Capture the cell that displays the provided text and extract its (X, Y) central coordinate. 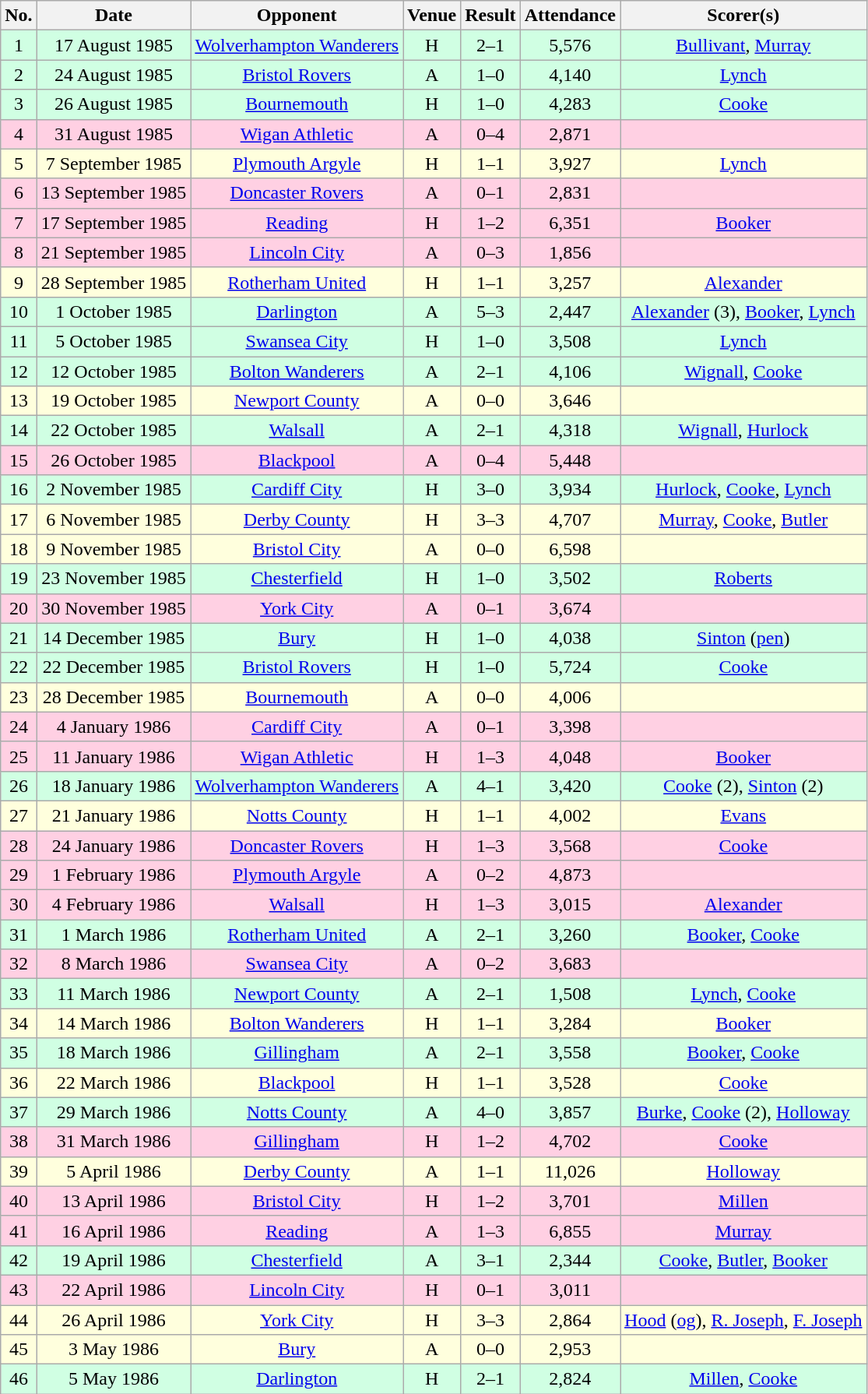
5,576 (570, 45)
4,106 (570, 371)
Wignall, Hurlock (743, 431)
28 (19, 845)
34 (19, 1023)
7 (19, 223)
7 September 1985 (114, 164)
11 January 1986 (114, 756)
3,260 (570, 935)
5,448 (570, 460)
4 (19, 134)
18 January 1986 (114, 786)
4,140 (570, 75)
2,831 (570, 193)
3 May 1986 (114, 1350)
Hurlock, Cooke, Lynch (743, 490)
29 March 1986 (114, 1112)
17 (19, 519)
4,283 (570, 104)
6,855 (570, 1230)
4,002 (570, 815)
13 September 1985 (114, 193)
No. (19, 16)
22 (19, 667)
4–1 (490, 786)
31 (19, 935)
Evans (743, 815)
3,568 (570, 845)
9 (19, 282)
0–3 (490, 252)
33 (19, 994)
17 September 1985 (114, 223)
3,398 (570, 727)
Sinton (pen) (743, 638)
Millen, Cooke (743, 1379)
2,447 (570, 312)
35 (19, 1053)
4,873 (570, 875)
26 August 1985 (114, 104)
21 (19, 638)
3,701 (570, 1201)
26 October 1985 (114, 460)
26 (19, 786)
3,683 (570, 964)
11,026 (570, 1171)
17 August 1985 (114, 45)
1 October 1985 (114, 312)
8 March 1986 (114, 964)
3,674 (570, 608)
5–3 (490, 312)
1 February 1986 (114, 875)
10 (19, 312)
Cooke (2), Sinton (2) (743, 786)
Scorer(s) (743, 16)
32 (19, 964)
Millen (743, 1201)
Attendance (570, 16)
45 (19, 1350)
23 November 1985 (114, 579)
22 December 1985 (114, 667)
1 March 1986 (114, 935)
24 (19, 727)
23 (19, 697)
14 March 1986 (114, 1023)
40 (19, 1201)
2,871 (570, 134)
Holloway (743, 1171)
3,508 (570, 341)
2 (19, 75)
5 May 1986 (114, 1379)
2,824 (570, 1379)
1 (19, 45)
11 (19, 341)
4,707 (570, 519)
3,934 (570, 490)
30 November 1985 (114, 608)
3,284 (570, 1023)
22 April 1986 (114, 1290)
2 November 1985 (114, 490)
2,864 (570, 1320)
Lynch, Cooke (743, 994)
14 December 1985 (114, 638)
19 (19, 579)
Date (114, 16)
41 (19, 1230)
19 October 1985 (114, 401)
6 November 1985 (114, 519)
3,927 (570, 164)
3,528 (570, 1082)
4,006 (570, 697)
13 April 1986 (114, 1201)
19 April 1986 (114, 1260)
4,318 (570, 431)
Bullivant, Murray (743, 45)
16 (19, 490)
4,048 (570, 756)
42 (19, 1260)
3,015 (570, 905)
20 (19, 608)
Cooke, Butler, Booker (743, 1260)
1,508 (570, 994)
3–1 (490, 1260)
5 April 1986 (114, 1171)
26 April 1986 (114, 1320)
Murray, Cooke, Butler (743, 519)
46 (19, 1379)
24 January 1986 (114, 845)
27 (19, 815)
6 (19, 193)
Venue (432, 16)
6,598 (570, 549)
3,420 (570, 786)
3,011 (570, 1290)
Hood (og), R. Joseph, F. Joseph (743, 1320)
14 (19, 431)
5,724 (570, 667)
29 (19, 875)
3,646 (570, 401)
4–0 (490, 1112)
43 (19, 1290)
18 March 1986 (114, 1053)
22 October 1985 (114, 431)
3,257 (570, 282)
3,857 (570, 1112)
5 October 1985 (114, 341)
21 January 1986 (114, 815)
4,702 (570, 1142)
4,038 (570, 638)
Wignall, Cooke (743, 371)
15 (19, 460)
4 January 1986 (114, 727)
28 September 1985 (114, 282)
Alexander (3), Booker, Lynch (743, 312)
31 March 1986 (114, 1142)
3–0 (490, 490)
5 (19, 164)
38 (19, 1142)
11 March 1986 (114, 994)
24 August 1985 (114, 75)
Murray (743, 1230)
18 (19, 549)
3,502 (570, 579)
2,953 (570, 1350)
Result (490, 16)
28 December 1985 (114, 697)
12 (19, 371)
Opponent (297, 16)
30 (19, 905)
36 (19, 1082)
44 (19, 1320)
12 October 1985 (114, 371)
Roberts (743, 579)
2,344 (570, 1260)
9 November 1985 (114, 549)
13 (19, 401)
25 (19, 756)
Burke, Cooke (2), Holloway (743, 1112)
39 (19, 1171)
3,558 (570, 1053)
1,856 (570, 252)
8 (19, 252)
21 September 1985 (114, 252)
37 (19, 1112)
22 March 1986 (114, 1082)
16 April 1986 (114, 1230)
6,351 (570, 223)
31 August 1985 (114, 134)
3 (19, 104)
4 February 1986 (114, 905)
